Locate the cell with the specified text and output its (x, y) center coordinate. 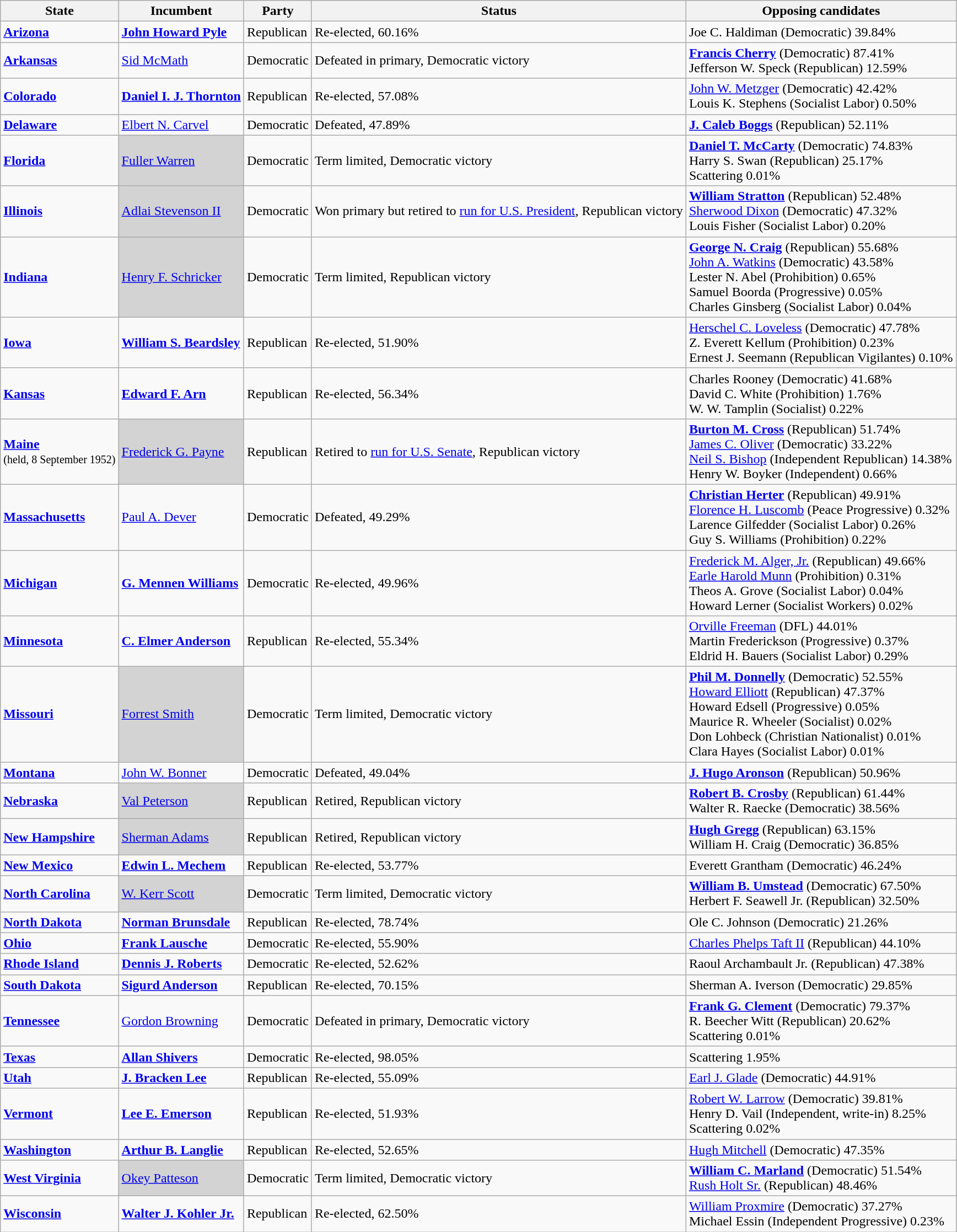
G. Mennen Williams (181, 583)
John W. Metzger (Democratic) 42.42%Louis K. Stephens (Socialist Labor) 0.50% (821, 96)
William C. Marland (Democratic) 51.54%Rush Holt Sr. (Republican) 48.46% (821, 1178)
Incumbent (181, 11)
Re-elected, 51.93% (498, 1113)
Party (278, 11)
Rhode Island (60, 964)
Okey Patteson (181, 1178)
Charles Rooney (Democratic) 41.68%David C. White (Prohibition) 1.76%W. W. Tamplin (Socialist) 0.22% (821, 393)
South Dakota (60, 985)
J. Hugo Aronson (Republican) 50.96% (821, 773)
North Dakota (60, 922)
Opposing candidates (821, 11)
Sid McMath (181, 61)
Retired to run for U.S. Senate, Republican victory (498, 451)
Gordon Browning (181, 1021)
Re-elected, 51.90% (498, 342)
Indiana (60, 277)
Frank Lausche (181, 943)
Elbert N. Carvel (181, 125)
Norman Brunsdale (181, 922)
Re-elected, 49.96% (498, 583)
Re-elected, 55.34% (498, 641)
Hugh Mitchell (Democratic) 47.35% (821, 1150)
Montana (60, 773)
Illinois (60, 211)
J. Caleb Boggs (Republican) 52.11% (821, 125)
Earl J. Glade (Democratic) 44.91% (821, 1078)
Herschel C. Loveless (Democratic) 47.78%Z. Everett Kellum (Prohibition) 0.23%Ernest J. Seemann (Republican Vigilantes) 0.10% (821, 342)
Colorado (60, 96)
Florida (60, 160)
Status (498, 11)
Vermont (60, 1113)
Maine(held, 8 September 1952) (60, 451)
Re-elected, 55.90% (498, 943)
J. Bracken Lee (181, 1078)
Frederick G. Payne (181, 451)
State (60, 11)
W. Kerr Scott (181, 893)
Re-elected, 98.05% (498, 1057)
New Hampshire (60, 837)
Ole C. Johnson (Democratic) 21.26% (821, 922)
Utah (60, 1078)
Sherman A. Iverson (Democratic) 29.85% (821, 985)
Washington (60, 1150)
Re-elected, 57.08% (498, 96)
Edward F. Arn (181, 393)
Iowa (60, 342)
Henry F. Schricker (181, 277)
Fuller Warren (181, 160)
West Virginia (60, 1178)
Adlai Stevenson II (181, 211)
Hugh Gregg (Republican) 63.15%William H. Craig (Democratic) 36.85% (821, 837)
Scattering 1.95% (821, 1057)
Orville Freeman (DFL) 44.01%Martin Frederickson (Progressive) 0.37%Eldrid H. Bauers (Socialist Labor) 0.29% (821, 641)
Kansas (60, 393)
William B. Umstead (Democratic) 67.50%Herbert F. Seawell Jr. (Republican) 32.50% (821, 893)
Defeated, 49.04% (498, 773)
Allan Shivers (181, 1057)
North Carolina (60, 893)
Francis Cherry (Democratic) 87.41%Jefferson W. Speck (Republican) 12.59% (821, 61)
Massachusetts (60, 517)
New Mexico (60, 865)
Walter J. Kohler Jr. (181, 1214)
C. Elmer Anderson (181, 641)
Daniel I. J. Thornton (181, 96)
Robert W. Larrow (Democratic) 39.81%Henry D. Vail (Independent, write-in) 8.25%Scattering 0.02% (821, 1113)
Nebraska (60, 801)
John Howard Pyle (181, 32)
Val Peterson (181, 801)
Ohio (60, 943)
Re-elected, 52.62% (498, 964)
William Proxmire (Democratic) 37.27%Michael Essin (Independent Progressive) 0.23% (821, 1214)
Frank G. Clement (Democratic) 79.37%R. Beecher Witt (Republican) 20.62%Scattering 0.01% (821, 1021)
Robert B. Crosby (Republican) 61.44%Walter R. Raecke (Democratic) 38.56% (821, 801)
Re-elected, 55.09% (498, 1078)
Joe C. Haldiman (Democratic) 39.84% (821, 32)
Term limited, Republican victory (498, 277)
Re-elected, 52.65% (498, 1150)
Defeated, 47.89% (498, 125)
Texas (60, 1057)
Re-elected, 78.74% (498, 922)
Won primary but retired to run for U.S. President, Republican victory (498, 211)
Defeated, 49.29% (498, 517)
William S. Beardsley (181, 342)
Arkansas (60, 61)
Re-elected, 62.50% (498, 1214)
Re-elected, 70.15% (498, 985)
Sherman Adams (181, 837)
Michigan (60, 583)
Minnesota (60, 641)
William Stratton (Republican) 52.48%Sherwood Dixon (Democratic) 47.32%Louis Fisher (Socialist Labor) 0.20% (821, 211)
Charles Phelps Taft II (Republican) 44.10% (821, 943)
John W. Bonner (181, 773)
Everett Grantham (Democratic) 46.24% (821, 865)
Re-elected, 53.77% (498, 865)
Lee E. Emerson (181, 1113)
Tennessee (60, 1021)
Missouri (60, 715)
Forrest Smith (181, 715)
Wisconsin (60, 1214)
Daniel T. McCarty (Democratic) 74.83%Harry S. Swan (Republican) 25.17%Scattering 0.01% (821, 160)
Raoul Archambault Jr. (Republican) 47.38% (821, 964)
Paul A. Dever (181, 517)
Re-elected, 60.16% (498, 32)
Arizona (60, 32)
Re-elected, 56.34% (498, 393)
Sigurd Anderson (181, 985)
Arthur B. Langlie (181, 1150)
Dennis J. Roberts (181, 964)
Edwin L. Mechem (181, 865)
Delaware (60, 125)
